Identify which cell holds the provided text, then report its [x, y] central coordinate. 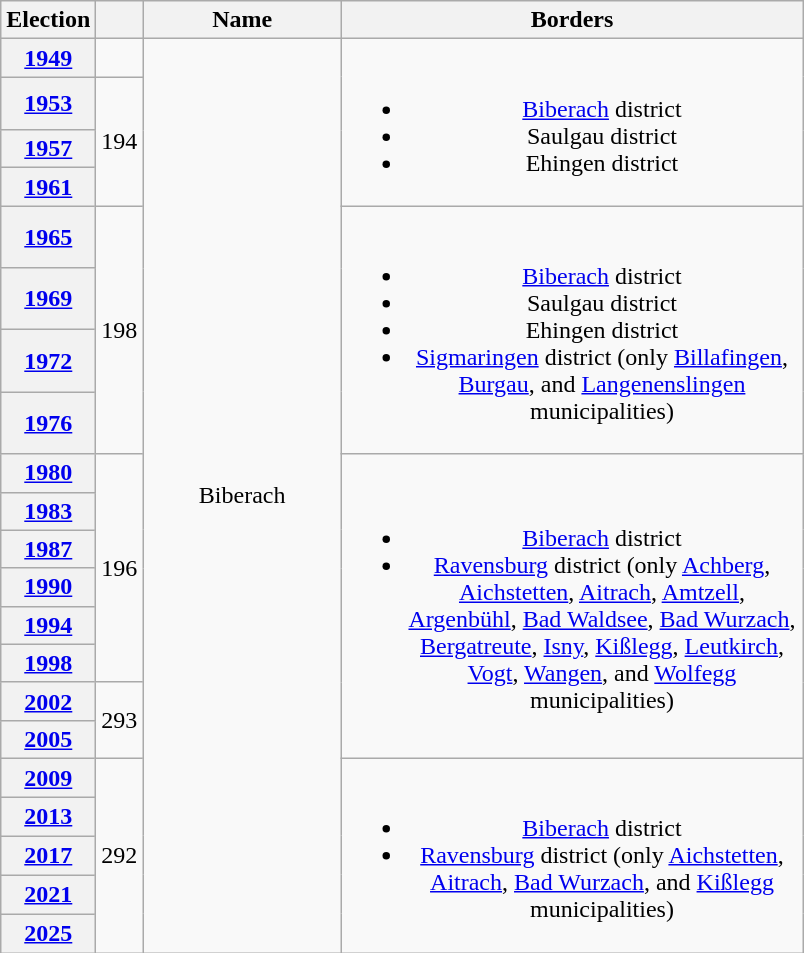
Biberach districtRavensburg district (only Aichstetten, Aitrach, Bad Wurzach, and Kißlegg municipalities) [572, 855]
1972 [48, 361]
1994 [48, 625]
1990 [48, 587]
292 [120, 855]
1949 [48, 58]
1965 [48, 237]
1980 [48, 473]
1953 [48, 104]
Biberach [242, 496]
Borders [572, 20]
2013 [48, 816]
293 [120, 720]
194 [120, 142]
1961 [48, 187]
1987 [48, 549]
1998 [48, 663]
2021 [48, 894]
2009 [48, 778]
198 [120, 330]
Election [48, 20]
1976 [48, 423]
Name [242, 20]
Biberach districtSaulgau districtEhingen districtSigmaringen district (only Billafingen, Burgau, and Langenenslingen municipalities) [572, 330]
2017 [48, 856]
1969 [48, 299]
Biberach districtSaulgau districtEhingen district [572, 122]
1983 [48, 511]
2025 [48, 934]
2005 [48, 739]
1957 [48, 149]
2002 [48, 701]
196 [120, 568]
